Pinpoint the cell where the given text exists, returning its [x, y] midpoint coordinate. 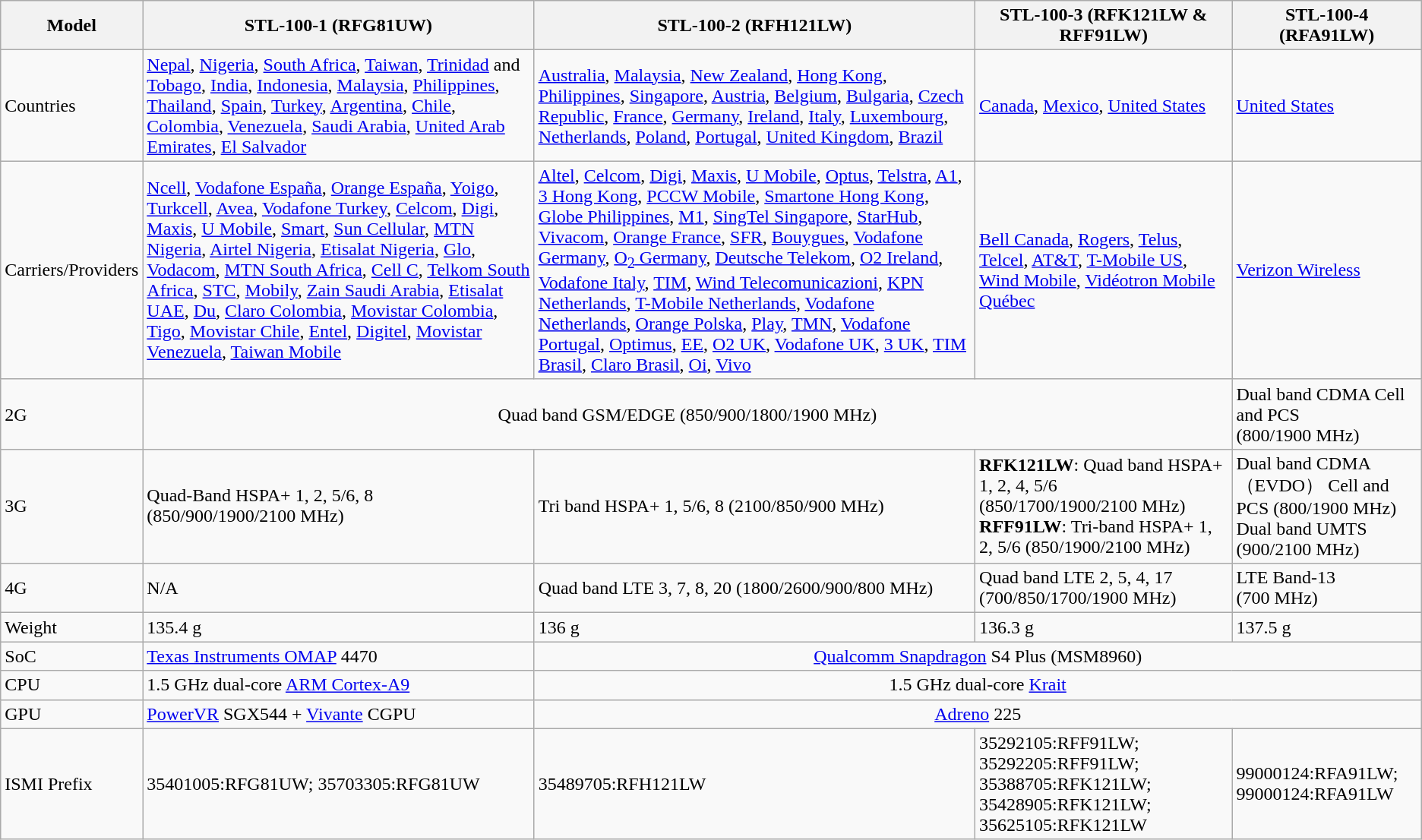
Quad band GSM/EDGE (850/900/1800/1900 MHz) [687, 414]
136 g [754, 627]
STL-100-4 (RFA91LW) [1326, 26]
Carriers/Providers [71, 270]
1.5 GHz dual-core Krait [978, 685]
Countries [71, 106]
PowerVR SGX544 + Vivante CGPU [339, 714]
GPU [71, 714]
Canada, Mexico, United States [1104, 106]
4G [71, 588]
SoC [71, 656]
N/A [339, 588]
Quad-Band HSPA+ 1, 2, 5/6, 8 (850/900/1900/2100 MHz) [339, 506]
Adreno 225 [978, 714]
136.3 g [1104, 627]
1.5 GHz dual-core ARM Cortex-A9 [339, 685]
135.4 g [339, 627]
3G [71, 506]
2G [71, 414]
STL-100-3 (RFK121LW & RFF91LW) [1104, 26]
137.5 g [1326, 627]
Quad band LTE 3, 7, 8, 20 (1800/2600/900/800 MHz) [754, 588]
LTE Band-13 (700 MHz) [1326, 588]
CPU [71, 685]
Bell Canada, Rogers, Telus, Telcel, AT&T, T-Mobile US, Wind Mobile, Vidéotron Mobile Québec [1104, 270]
STL-100-1 (RFG81UW) [339, 26]
Dual band CDMA Cell and PCS (800/1900 MHz) [1326, 414]
35292105:RFF91LW; 35292205:RFF91LW; 35388705:RFK121LW; 35428905:RFK121LW; 35625105:RFK121LW [1104, 784]
Weight [71, 627]
Quad band LTE 2, 5, 4, 17 (700/850/1700/1900 MHz) [1104, 588]
Model [71, 26]
35489705:RFH121LW [754, 784]
Qualcomm Snapdragon S4 Plus (MSM8960) [978, 656]
Texas Instruments OMAP 4470 [339, 656]
35401005:RFG81UW; 35703305:RFG81UW [339, 784]
RFK121LW: Quad band HSPA+ 1, 2, 4, 5/6 (850/1700/1900/2100 MHz) RFF91LW: Tri-band HSPA+ 1, 2, 5/6 (850/1900/2100 MHz) [1104, 506]
99000124:RFA91LW; 99000124:RFA91LW [1326, 784]
United States [1326, 106]
Dual band CDMA（EVDO） Cell and PCS (800/1900 MHz) Dual band UMTS (900/2100 MHz) [1326, 506]
Verizon Wireless [1326, 270]
ISMI Prefix [71, 784]
Tri band HSPA+ 1, 5/6, 8 (2100/850/900 MHz) [754, 506]
STL-100-2 (RFH121LW) [754, 26]
